From the cell containing the given text, extract its center point as [x, y] coordinate. 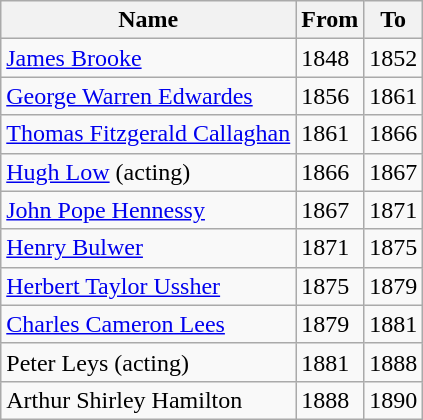
Charles Cameron Lees [148, 324]
James Brooke [148, 58]
1848 [330, 58]
To [394, 20]
Thomas Fitzgerald Callaghan [148, 134]
Name [148, 20]
1852 [394, 58]
1856 [330, 96]
John Pope Hennessy [148, 210]
Henry Bulwer [148, 248]
Herbert Taylor Ussher [148, 286]
Peter Leys (acting) [148, 362]
Hugh Low (acting) [148, 172]
George Warren Edwardes [148, 96]
1890 [394, 400]
From [330, 20]
Arthur Shirley Hamilton [148, 400]
